Detect which cell encompasses the target text, then output its [x, y] center coordinate. 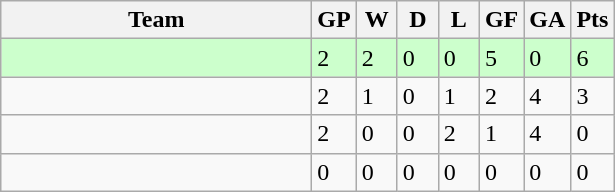
L [458, 20]
D [418, 20]
Team [156, 20]
6 [592, 58]
3 [592, 96]
5 [501, 58]
Pts [592, 20]
GF [501, 20]
W [376, 20]
GP [334, 20]
GA [548, 20]
